Pinpoint the cell where the given text exists, returning its (X, Y) midpoint coordinate. 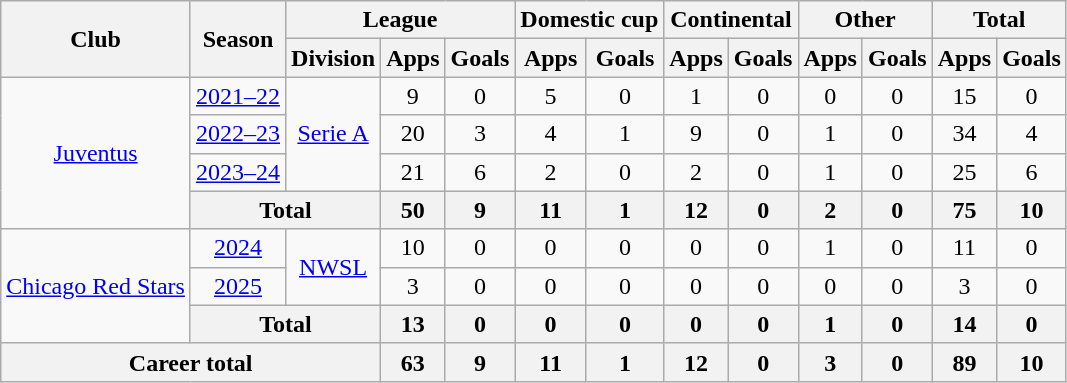
Serie A (334, 134)
NWSL (334, 267)
20 (413, 134)
2023–24 (238, 172)
14 (964, 324)
15 (964, 96)
Domestic cup (590, 20)
25 (964, 172)
League (400, 20)
21 (413, 172)
34 (964, 134)
89 (964, 362)
2024 (238, 248)
Career total (191, 362)
63 (413, 362)
2021–22 (238, 96)
Other (865, 20)
75 (964, 210)
Chicago Red Stars (96, 286)
2022–23 (238, 134)
5 (551, 96)
Division (334, 58)
50 (413, 210)
13 (413, 324)
2025 (238, 286)
Juventus (96, 153)
Club (96, 39)
Season (238, 39)
Continental (731, 20)
